Output the [x, y] coordinate of the center of the cell containing the given text.  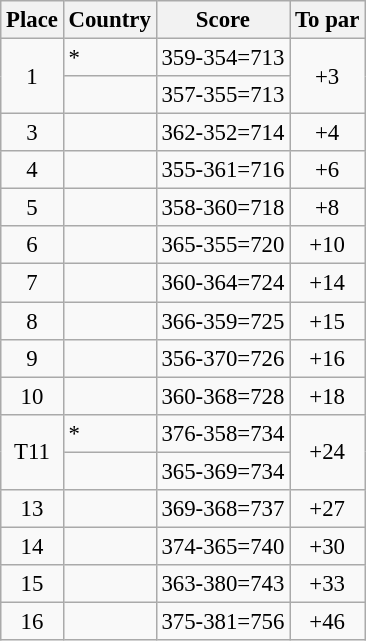
Country [110, 20]
+15 [328, 321]
10 [32, 396]
+10 [328, 245]
To par [328, 20]
+33 [328, 584]
374-365=740 [223, 546]
360-368=728 [223, 396]
1 [32, 76]
+6 [328, 170]
+3 [328, 76]
356-370=726 [223, 358]
14 [32, 546]
363-380=743 [223, 584]
16 [32, 621]
369-368=737 [223, 509]
376-358=734 [223, 433]
13 [32, 509]
T11 [32, 452]
+30 [328, 546]
8 [32, 321]
+4 [328, 133]
+16 [328, 358]
+14 [328, 283]
375-381=756 [223, 621]
6 [32, 245]
365-369=734 [223, 471]
5 [32, 208]
+8 [328, 208]
355-361=716 [223, 170]
9 [32, 358]
7 [32, 283]
358-360=718 [223, 208]
4 [32, 170]
Score [223, 20]
360-364=724 [223, 283]
Place [32, 20]
357-355=713 [223, 95]
359-354=713 [223, 58]
3 [32, 133]
+46 [328, 621]
+18 [328, 396]
362-352=714 [223, 133]
15 [32, 584]
+24 [328, 452]
+27 [328, 509]
365-355=720 [223, 245]
366-359=725 [223, 321]
